Provide the [x, y] coordinate of the cell's center where the given text is located.  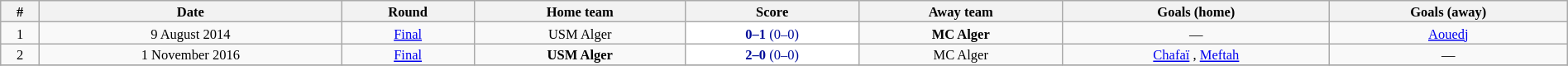
Date [190, 12]
Aouedj [1448, 33]
2–0 (0–0) [772, 54]
Goals (away) [1448, 12]
Goals (home) [1196, 12]
2 [20, 54]
0–1 (0–0) [772, 33]
Away team [961, 12]
Round [408, 12]
Score [772, 12]
9 August 2014 [190, 33]
1 November 2016 [190, 54]
# [20, 12]
Chafaï , Meftah [1196, 54]
Home team [580, 12]
1 [20, 33]
